Pinpoint the cell where the given text exists, returning its (x, y) midpoint coordinate. 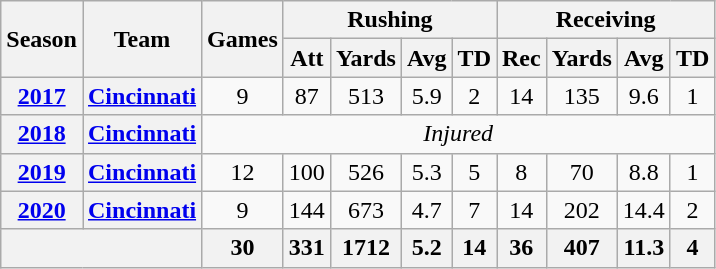
331 (306, 248)
4 (692, 248)
Att (306, 58)
513 (366, 96)
12 (243, 172)
8 (521, 172)
5 (474, 172)
Injured (458, 134)
1712 (366, 248)
Games (243, 39)
Rec (521, 58)
526 (366, 172)
Receiving (605, 20)
2017 (42, 96)
11.3 (644, 248)
2018 (42, 134)
2019 (42, 172)
Season (42, 39)
100 (306, 172)
9.6 (644, 96)
5.2 (426, 248)
5.9 (426, 96)
4.7 (426, 210)
2020 (42, 210)
202 (582, 210)
36 (521, 248)
407 (582, 248)
70 (582, 172)
5.3 (426, 172)
30 (243, 248)
144 (306, 210)
7 (474, 210)
Team (142, 39)
8.8 (644, 172)
673 (366, 210)
Rushing (390, 20)
14.4 (644, 210)
135 (582, 96)
87 (306, 96)
